Find where the given text appears and provide that cell's center as (x, y) coordinate. 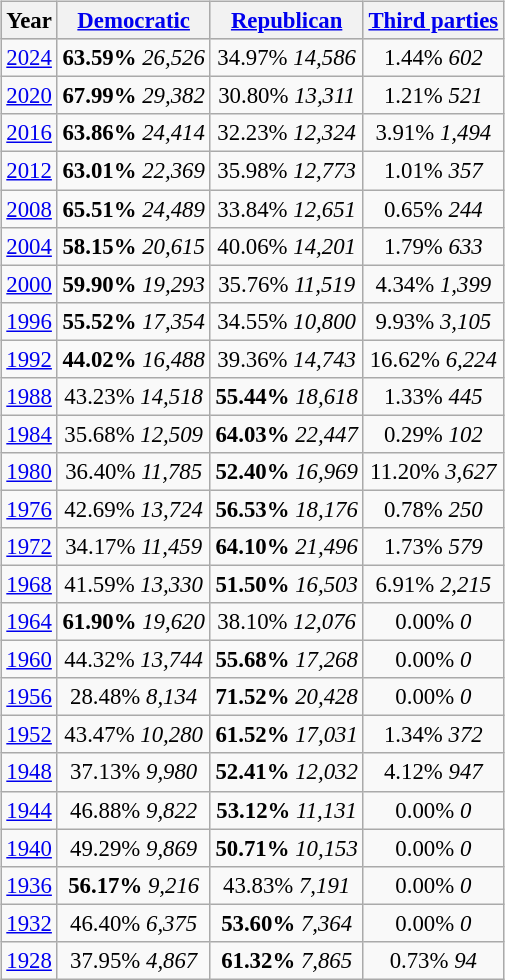
64.10% 21,496 (286, 547)
1956 (29, 697)
0.73% 94 (433, 960)
55.52% 17,354 (134, 321)
37.95% 4,867 (134, 960)
50.71% 10,153 (286, 848)
16.62% 6,224 (433, 359)
1984 (29, 434)
Democratic (134, 21)
6.91% 2,215 (433, 584)
56.53% 18,176 (286, 509)
1988 (29, 396)
1940 (29, 848)
51.50% 16,503 (286, 584)
53.60% 7,364 (286, 923)
63.01% 22,369 (134, 171)
2004 (29, 246)
43.83% 7,191 (286, 885)
56.17% 9,216 (134, 885)
1932 (29, 923)
Republican (286, 21)
1.01% 357 (433, 171)
1.44% 602 (433, 58)
67.99% 29,382 (134, 96)
4.12% 947 (433, 772)
2020 (29, 96)
1944 (29, 810)
34.17% 11,459 (134, 547)
43.23% 14,518 (134, 396)
61.32% 7,865 (286, 960)
2016 (29, 133)
1.21% 521 (433, 96)
55.44% 18,618 (286, 396)
9.93% 3,105 (433, 321)
1948 (29, 772)
1.33% 445 (433, 396)
44.02% 16,488 (134, 359)
52.40% 16,969 (286, 472)
32.23% 12,324 (286, 133)
28.48% 8,134 (134, 697)
46.88% 9,822 (134, 810)
37.13% 9,980 (134, 772)
43.47% 10,280 (134, 735)
Third parties (433, 21)
52.41% 12,032 (286, 772)
0.29% 102 (433, 434)
53.12% 11,131 (286, 810)
42.69% 13,724 (134, 509)
1.79% 633 (433, 246)
2008 (29, 209)
0.78% 250 (433, 509)
2024 (29, 58)
1968 (29, 584)
11.20% 3,627 (433, 472)
33.84% 12,651 (286, 209)
63.86% 24,414 (134, 133)
3.91% 1,494 (433, 133)
1936 (29, 885)
44.32% 13,744 (134, 660)
1972 (29, 547)
2012 (29, 171)
59.90% 19,293 (134, 284)
30.80% 13,311 (286, 96)
1964 (29, 622)
40.06% 14,201 (286, 246)
39.36% 14,743 (286, 359)
35.68% 12,509 (134, 434)
55.68% 17,268 (286, 660)
46.40% 6,375 (134, 923)
1976 (29, 509)
34.97% 14,586 (286, 58)
64.03% 22,447 (286, 434)
1992 (29, 359)
38.10% 12,076 (286, 622)
0.65% 244 (433, 209)
61.90% 19,620 (134, 622)
65.51% 24,489 (134, 209)
71.52% 20,428 (286, 697)
2000 (29, 284)
1996 (29, 321)
35.76% 11,519 (286, 284)
1960 (29, 660)
41.59% 13,330 (134, 584)
61.52% 17,031 (286, 735)
58.15% 20,615 (134, 246)
Year (29, 21)
63.59% 26,526 (134, 58)
1928 (29, 960)
35.98% 12,773 (286, 171)
34.55% 10,800 (286, 321)
36.40% 11,785 (134, 472)
1.73% 579 (433, 547)
1980 (29, 472)
1.34% 372 (433, 735)
4.34% 1,399 (433, 284)
49.29% 9,869 (134, 848)
1952 (29, 735)
